Locate the cell with the specified text and output its (x, y) center coordinate. 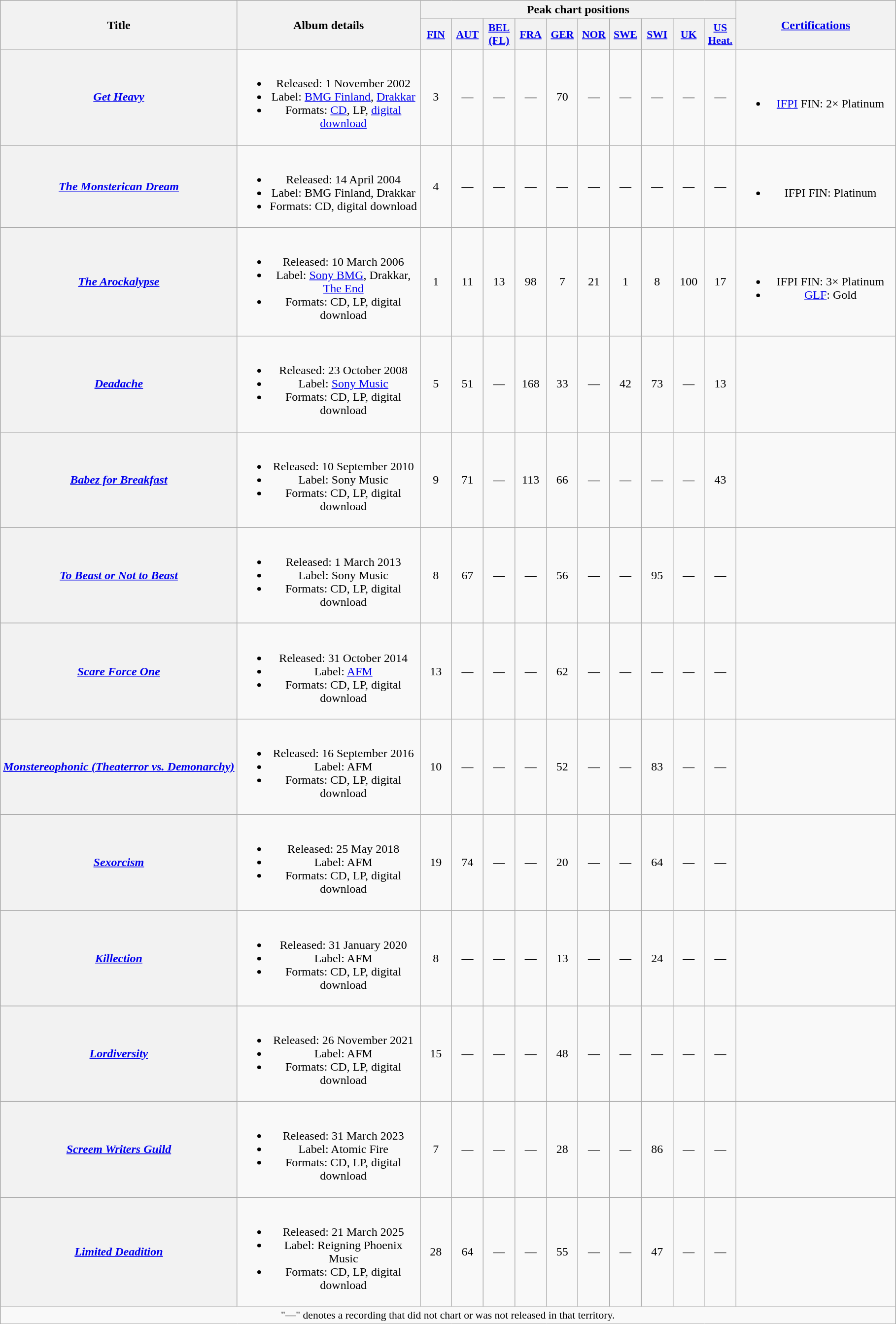
52 (562, 767)
70 (562, 97)
74 (467, 862)
Released: 1 March 2013Label: Sony MusicFormats: CD, LP, digital download (328, 575)
100 (689, 282)
Released: 1 November 2002Label: BMG Finland, DrakkarFormats: CD, LP, digital download (328, 97)
21 (594, 282)
FRA (531, 35)
10 (436, 767)
19 (436, 862)
Released: 10 September 2010Label: Sony MusicFormats: CD, LP, digital download (328, 480)
Released: 14 April 2004Label: BMG Finland, DrakkarFormats: CD, digital download (328, 186)
33 (562, 384)
17 (720, 282)
IFPI FIN: 3× PlatinumGLF: Gold (815, 282)
AUT (467, 35)
Released: 31 March 2023Label: Atomic FireFormats: CD, LP, digital download (328, 1150)
Deadache (119, 384)
20 (562, 862)
56 (562, 575)
11 (467, 282)
To Beast or Not to Beast (119, 575)
3 (436, 97)
Killection (119, 958)
43 (720, 480)
Released: 16 September 2016Label: AFMFormats: CD, LP, digital download (328, 767)
Released: 31 January 2020Label: AFMFormats: CD, LP, digital download (328, 958)
95 (657, 575)
113 (531, 480)
BEL (FL) (499, 35)
Released: 31 October 2014Label: AFMFormats: CD, LP, digital download (328, 671)
24 (657, 958)
47 (657, 1252)
SWI (657, 35)
Title (119, 25)
GER (562, 35)
67 (467, 575)
Get Heavy (119, 97)
Certifications (815, 25)
168 (531, 384)
Babez for Breakfast (119, 480)
Released: 26 November 2021Label: AFMFormats: CD, LP, digital download (328, 1054)
The Arockalypse (119, 282)
55 (562, 1252)
66 (562, 480)
Released: 10 March 2006Label: Sony BMG, Drakkar, The EndFormats: CD, LP, digital download (328, 282)
Sexorcism (119, 862)
IFPI FIN: 2× Platinum (815, 97)
98 (531, 282)
Lordiversity (119, 1054)
Released: 21 March 2025Label: Reigning Phoenix MusicFormats: CD, LP, digital download (328, 1252)
48 (562, 1054)
IFPI FIN: Platinum (815, 186)
UK (689, 35)
83 (657, 767)
62 (562, 671)
NOR (594, 35)
86 (657, 1150)
71 (467, 480)
Released: 23 October 2008Label: Sony MusicFormats: CD, LP, digital download (328, 384)
Monstereophonic (Theaterror vs. Demonarchy) (119, 767)
9 (436, 480)
"—" denotes a recording that did not chart or was not released in that territory. (448, 1315)
15 (436, 1054)
Screem Writers Guild (119, 1150)
Scare Force One (119, 671)
Peak chart positions (578, 10)
SWE (625, 35)
5 (436, 384)
73 (657, 384)
The Monsterican Dream (119, 186)
4 (436, 186)
Released: 25 May 2018Label: AFMFormats: CD, LP, digital download (328, 862)
USHeat. (720, 35)
FIN (436, 35)
Limited Deadition (119, 1252)
Album details (328, 25)
51 (467, 384)
42 (625, 384)
